Pinpoint the cell where the given text exists, returning its [X, Y] midpoint coordinate. 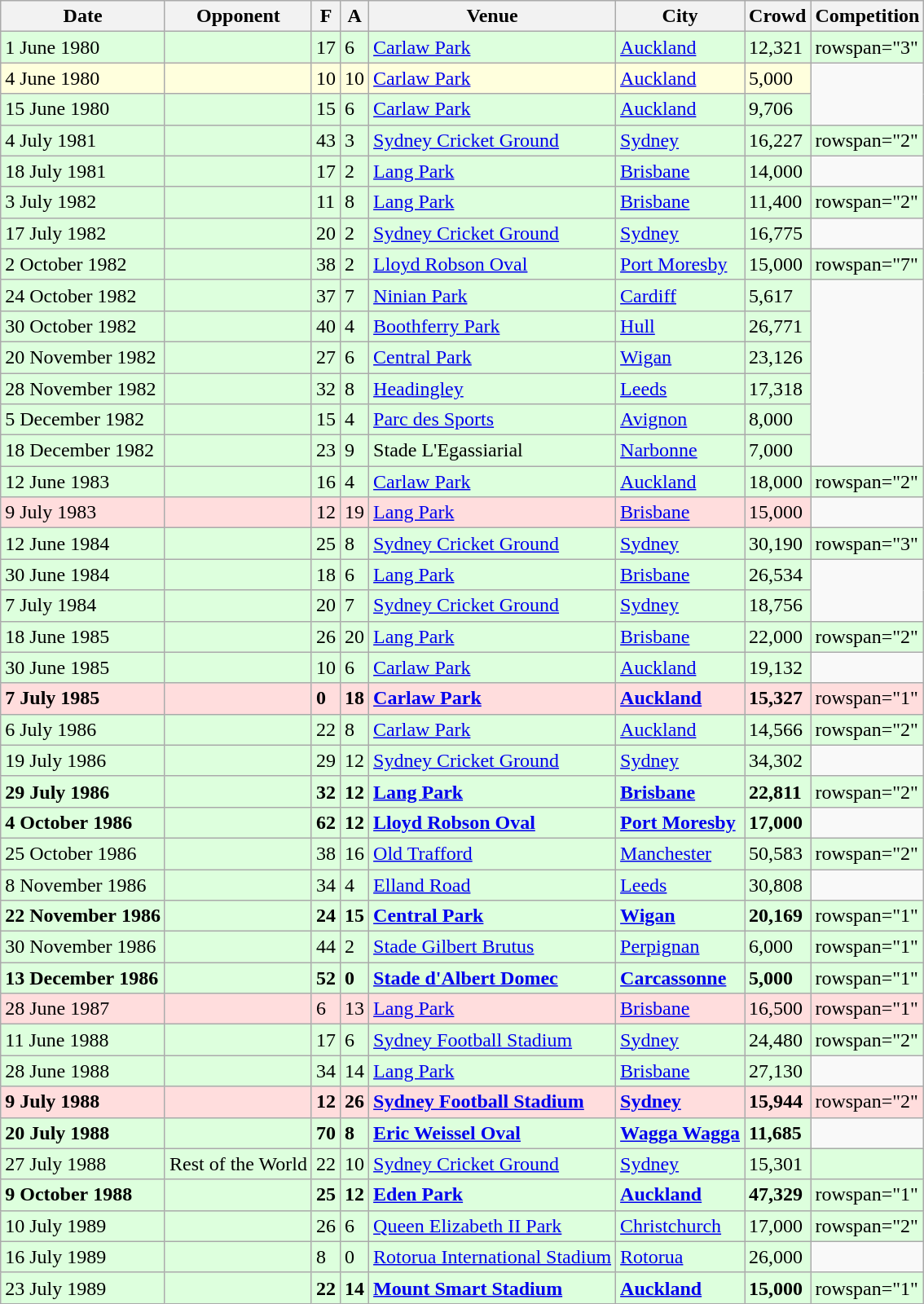
11 June 1988 [83, 1040]
Boothferry Park [492, 326]
20 November 1982 [83, 357]
16,775 [777, 233]
3 July 1982 [83, 202]
4 June 1980 [83, 78]
19 [355, 513]
Eden Park [492, 1195]
24 October 1982 [83, 295]
Queen Elizabeth II Park [492, 1226]
13 December 1986 [83, 978]
5 December 1982 [83, 420]
12 June 1983 [83, 482]
18 December 1982 [83, 451]
15,301 [777, 1164]
30 November 1986 [83, 947]
25 October 1986 [83, 853]
7,000 [777, 451]
Rotorua International Stadium [492, 1257]
44 [326, 947]
Christchurch [680, 1226]
Date [83, 16]
23,126 [777, 357]
27,130 [777, 1071]
40 [326, 326]
24,480 [777, 1040]
9 October 1988 [83, 1195]
Old Trafford [492, 853]
24 [326, 916]
Stade d'Albert Domec [492, 978]
Hull [680, 326]
4 October 1986 [83, 822]
Competition [867, 16]
10 July 1989 [83, 1226]
City [680, 16]
70 [326, 1133]
Rotorua [680, 1257]
Mount Smart Stadium [492, 1288]
16,227 [777, 140]
28 June 1987 [83, 1009]
Wagga Wagga [680, 1133]
Crowd [777, 16]
7 July 1985 [83, 698]
22,000 [777, 637]
9 [355, 451]
12 June 1984 [83, 544]
A [355, 16]
Parc des Sports [492, 420]
Opponent [238, 16]
Carcassonne [680, 978]
16 July 1989 [83, 1257]
30 June 1985 [83, 667]
15,327 [777, 698]
19 July 1986 [83, 760]
14,566 [777, 729]
20 July 1988 [83, 1133]
22,811 [777, 791]
Venue [492, 16]
28 June 1988 [83, 1071]
27 July 1988 [83, 1164]
12,321 [777, 47]
14,000 [777, 171]
Rest of the World [238, 1164]
18,000 [777, 482]
4 July 1981 [83, 140]
3 [355, 140]
Manchester [680, 853]
6 July 1986 [83, 729]
15,944 [777, 1102]
13 [355, 1009]
18 June 1985 [83, 637]
30,190 [777, 544]
6,000 [777, 947]
8 November 1986 [83, 884]
18 July 1981 [83, 171]
37 [326, 295]
Stade L'Egassiarial [492, 451]
16,500 [777, 1009]
19,132 [777, 667]
Narbonne [680, 451]
27 [326, 357]
11,400 [777, 202]
23 [326, 451]
20,169 [777, 916]
26,771 [777, 326]
22 November 1986 [83, 916]
9 July 1983 [83, 513]
8,000 [777, 420]
17,318 [777, 389]
15 June 1980 [83, 109]
1 June 1980 [83, 47]
30 June 1984 [83, 575]
Elland Road [492, 884]
7 July 1984 [83, 606]
5,617 [777, 295]
Avignon [680, 420]
29 [326, 760]
18,756 [777, 606]
11,685 [777, 1133]
29 July 1986 [83, 791]
43 [326, 140]
Eric Weissel Oval [492, 1133]
Ninian Park [492, 295]
52 [326, 978]
Cardiff [680, 295]
47,329 [777, 1195]
F [326, 16]
30,808 [777, 884]
26,000 [777, 1257]
17 July 1982 [83, 233]
30 October 1982 [83, 326]
rowspan="7" [867, 264]
9,706 [777, 109]
9 July 1988 [83, 1102]
2 October 1982 [83, 264]
23 July 1989 [83, 1288]
28 November 1982 [83, 389]
62 [326, 822]
Perpignan [680, 947]
11 [326, 202]
26,534 [777, 575]
Stade Gilbert Brutus [492, 947]
50,583 [777, 853]
34,302 [777, 760]
Headingley [492, 389]
